For the text-containing cell, return its midpoint in [X, Y] coordinate format. 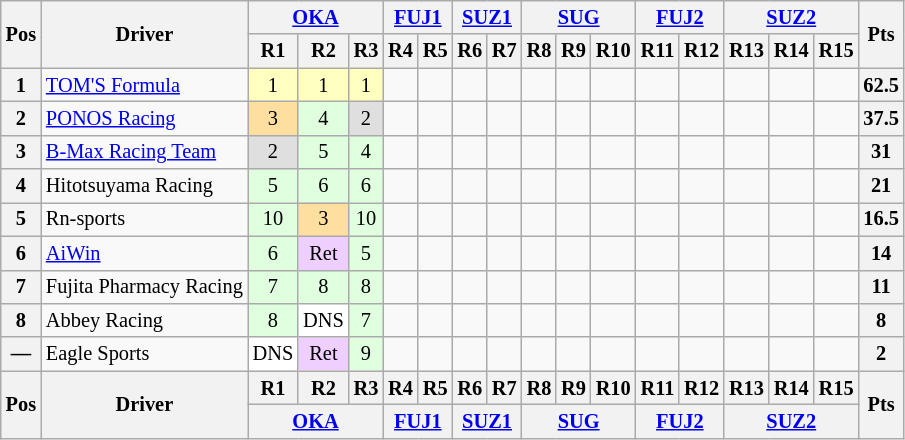
Abbey Racing [144, 320]
AiWin [144, 253]
11 [880, 287]
14 [880, 253]
Fujita Pharmacy Racing [144, 287]
62.5 [880, 85]
9 [366, 354]
37.5 [880, 118]
Eagle Sports [144, 354]
31 [880, 152]
21 [880, 186]
16.5 [880, 219]
Rn-sports [144, 219]
PONOS Racing [144, 118]
B-Max Racing Team [144, 152]
TOM'S Formula [144, 85]
Hitotsuyama Racing [144, 186]
— [21, 354]
